Search for the cell housing the specified text and yield its (x, y) center coordinate. 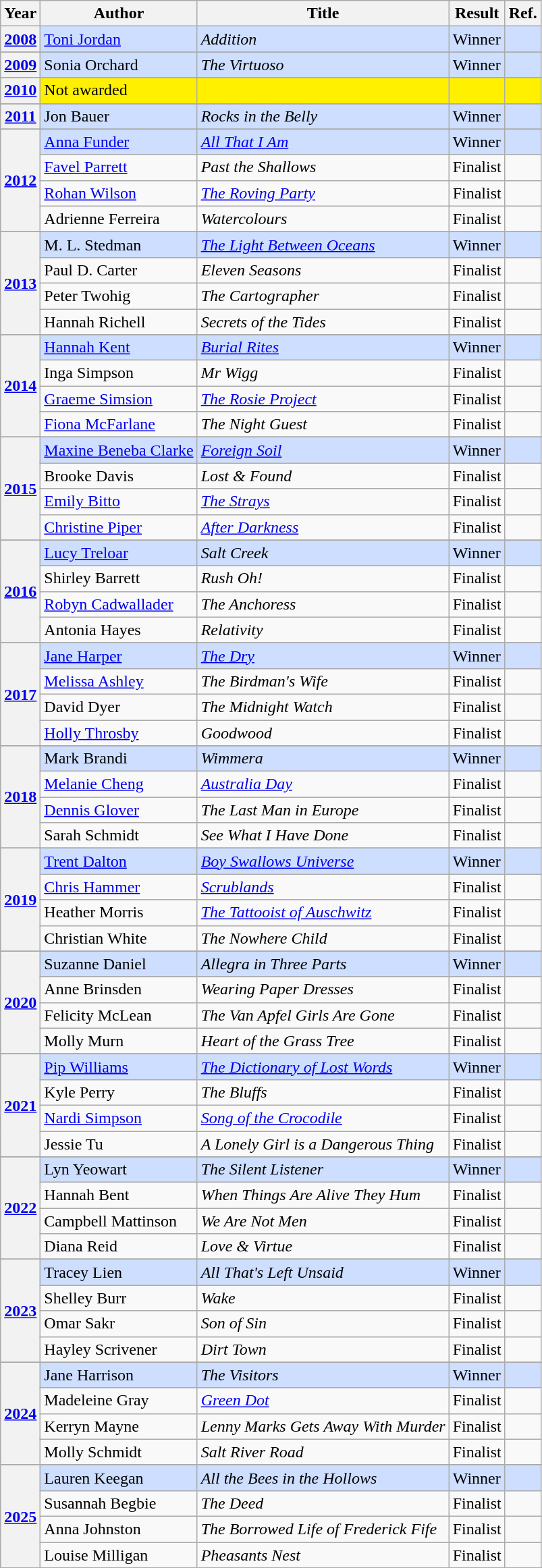
2022 (20, 1208)
Nardi Simpson (119, 1118)
Hannah Bent (119, 1195)
Fiona McFarlane (119, 425)
A Lonely Girl is a Dangerous Thing (323, 1144)
Anna Johnston (119, 1529)
Scrublands (323, 887)
The Cartographer (323, 296)
Paul D. Carter (119, 270)
Green Dot (323, 1401)
The Anchoress (323, 604)
The Dictionary of Lost Words (323, 1066)
After Darkness (323, 527)
Addition (323, 39)
Lost & Found (323, 476)
Anna Funder (119, 142)
2017 (20, 694)
Graeme Simsion (119, 399)
All That I Am (323, 142)
Boy Swallows Universe (323, 861)
2015 (20, 489)
Christian White (119, 938)
2009 (20, 65)
Peter Twohig (119, 296)
Antonia Hayes (119, 630)
Australia Day (323, 784)
Favel Parrett (119, 167)
The Dry (323, 655)
2025 (20, 1516)
Lucy Treloar (119, 553)
The Van Apfel Girls Are Gone (323, 1015)
Adrienne Ferreira (119, 219)
Pheasants Nest (323, 1555)
Title (323, 13)
2024 (20, 1413)
2014 (20, 386)
Allegra in Three Parts (323, 964)
The Deed (323, 1503)
Heart of the Grass Tree (323, 1041)
The Silent Listener (323, 1170)
Diana Reid (119, 1247)
Love & Virtue (323, 1247)
Melissa Ashley (119, 681)
David Dyer (119, 707)
We Are Not Men (323, 1221)
The Midnight Watch (323, 707)
Son of Sin (323, 1324)
Watercolours (323, 219)
Not awarded (119, 90)
The Virtuoso (323, 65)
Wake (323, 1298)
Anne Brinsden (119, 990)
2019 (20, 900)
The Rosie Project (323, 399)
Lenny Marks Gets Away With Murder (323, 1426)
Lauren Keegan (119, 1478)
2016 (20, 591)
See What I Have Done (323, 836)
All the Bees in the Hollows (323, 1478)
Suzanne Daniel (119, 964)
Brooke Davis (119, 476)
M. L. Stedman (119, 244)
Trent Dalton (119, 861)
The Nowhere Child (323, 938)
Hannah Kent (119, 348)
Foreign Soil (323, 450)
Emily Bitto (119, 502)
Song of the Crocodile (323, 1118)
Jane Harper (119, 655)
Salt River Road (323, 1452)
Sonia Orchard (119, 65)
Molly Murn (119, 1041)
The Last Man in Europe (323, 810)
Secrets of the Tides (323, 322)
Susannah Begbie (119, 1503)
Sarah Schmidt (119, 836)
Lyn Yeowart (119, 1170)
Toni Jordan (119, 39)
2010 (20, 90)
Omar Sakr (119, 1324)
Chris Hammer (119, 887)
Goodwood (323, 732)
Heather Morris (119, 913)
The Light Between Oceans (323, 244)
Maxine Beneba Clarke (119, 450)
Hannah Richell (119, 322)
Salt Creek (323, 553)
2023 (20, 1311)
2013 (20, 283)
Past the Shallows (323, 167)
Molly Schmidt (119, 1452)
Author (119, 13)
Felicity McLean (119, 1015)
The Borrowed Life of Frederick Fife (323, 1529)
Jessie Tu (119, 1144)
Eleven Seasons (323, 270)
The Night Guest (323, 425)
Christine Piper (119, 527)
Wimmera (323, 759)
Rush Oh! (323, 578)
Dennis Glover (119, 810)
Kerryn Mayne (119, 1426)
Shirley Barrett (119, 578)
Rocks in the Belly (323, 116)
Rohan Wilson (119, 193)
The Tattooist of Auschwitz (323, 913)
2020 (20, 1002)
When Things Are Alive They Hum (323, 1195)
Jane Harrison (119, 1375)
Louise Milligan (119, 1555)
The Birdman's Wife (323, 681)
The Roving Party (323, 193)
Campbell Mattinson (119, 1221)
Hayley Scrivener (119, 1349)
Shelley Burr (119, 1298)
Tracey Lien (119, 1272)
The Strays (323, 502)
Relativity (323, 630)
Kyle Perry (119, 1092)
Jon Bauer (119, 116)
Ref. (522, 13)
Burial Rites (323, 348)
Wearing Paper Dresses (323, 990)
All That's Left Unsaid (323, 1272)
2008 (20, 39)
The Visitors (323, 1375)
The Bluffs (323, 1092)
Madeleine Gray (119, 1401)
Mr Wigg (323, 373)
2012 (20, 180)
Year (20, 13)
Melanie Cheng (119, 784)
2011 (20, 116)
Mark Brandi (119, 759)
Robyn Cadwallader (119, 604)
Result (477, 13)
2021 (20, 1105)
Dirt Town (323, 1349)
2018 (20, 797)
Inga Simpson (119, 373)
Pip Williams (119, 1066)
Holly Throsby (119, 732)
